From the cell containing the given text, extract its center point as [x, y] coordinate. 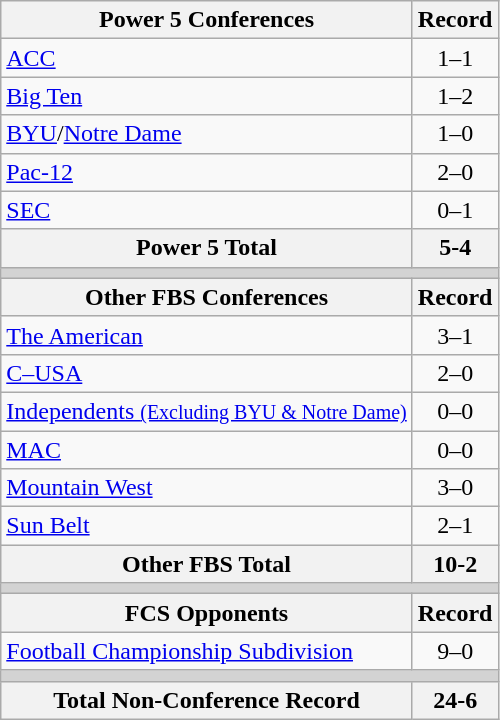
Other FBS Conferences [207, 297]
ACC [207, 58]
C–USA [207, 373]
Mountain West [207, 488]
SEC [207, 210]
Pac-12 [207, 172]
FCS Opponents [207, 613]
BYU/Notre Dame [207, 134]
1–0 [455, 134]
2–1 [455, 526]
Power 5 Total [207, 248]
Power 5 Conferences [207, 20]
Independents (Excluding BYU & Notre Dame) [207, 411]
Total Non-Conference Record [207, 700]
3–1 [455, 335]
Football Championship Subdivision [207, 651]
9–0 [455, 651]
1–2 [455, 96]
MAC [207, 449]
3–0 [455, 488]
1–1 [455, 58]
10-2 [455, 564]
The American [207, 335]
Big Ten [207, 96]
Sun Belt [207, 526]
5-4 [455, 248]
24-6 [455, 700]
0–1 [455, 210]
Other FBS Total [207, 564]
